Locate the cell with the specified text and output its (X, Y) center coordinate. 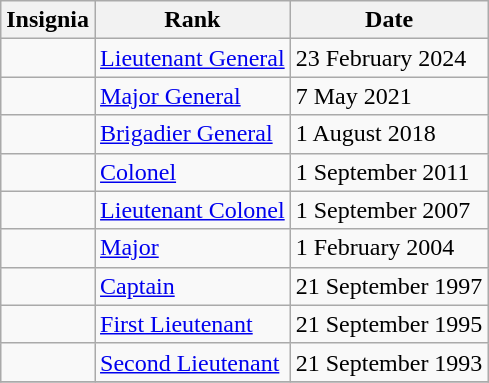
21 September 1995 (389, 324)
Second Lieutenant (193, 362)
Captain (193, 286)
Lieutenant General (193, 58)
1 September 2011 (389, 172)
7 May 2021 (389, 96)
Insignia (48, 20)
Brigadier General (193, 134)
21 September 1993 (389, 362)
1 August 2018 (389, 134)
23 February 2024 (389, 58)
Rank (193, 20)
Date (389, 20)
Colonel (193, 172)
Major (193, 248)
Lieutenant Colonel (193, 210)
21 September 1997 (389, 286)
1 February 2004 (389, 248)
1 September 2007 (389, 210)
First Lieutenant (193, 324)
Major General (193, 96)
